Output the [X, Y] coordinate of the center of the cell containing the given text.  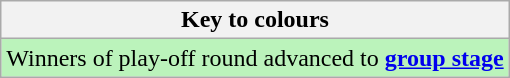
Key to colours [255, 20]
Winners of play-off round advanced to group stage [255, 58]
